Locate the cell with the specified text and output its (x, y) center coordinate. 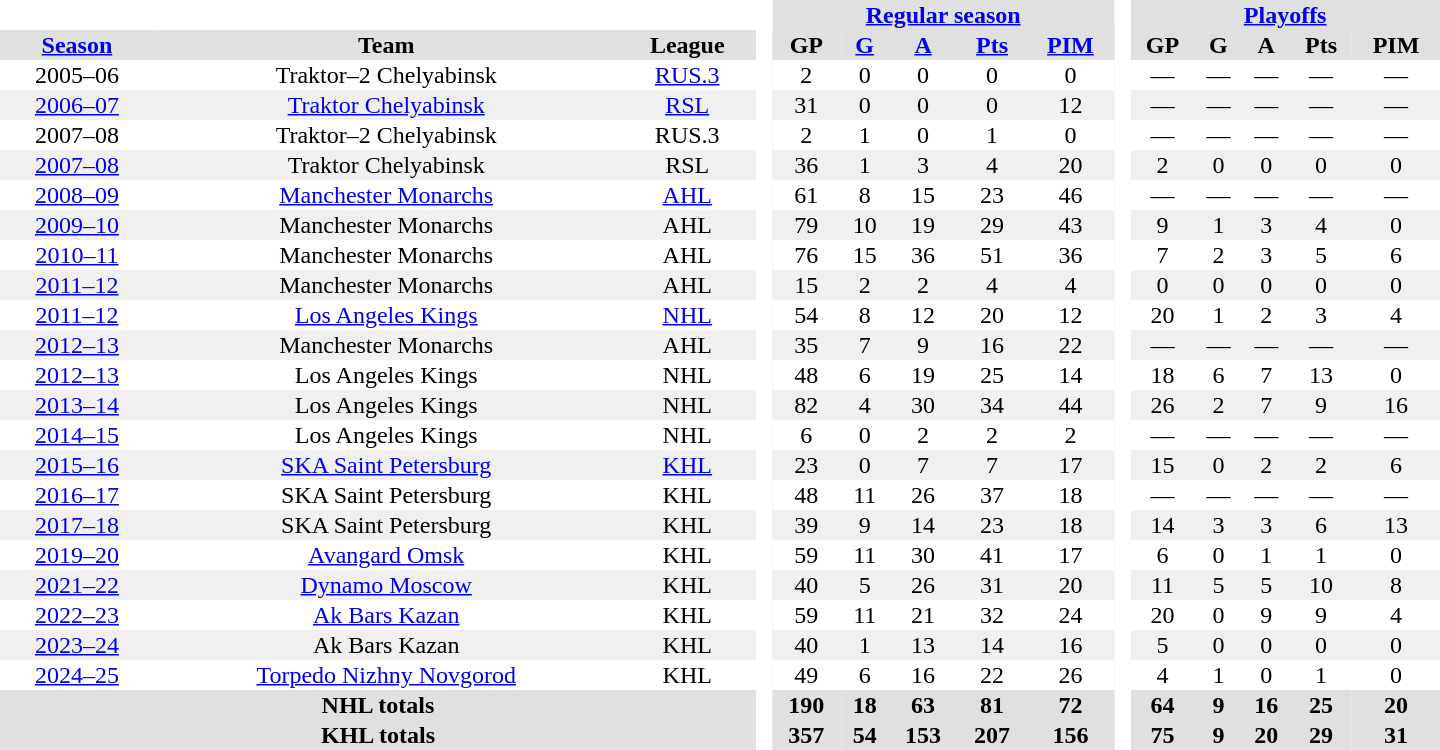
75 (1162, 735)
2015–16 (77, 465)
Dynamo Moscow (386, 585)
2010–11 (77, 255)
41 (992, 555)
61 (806, 195)
79 (806, 225)
81 (992, 705)
37 (992, 495)
2022–23 (77, 615)
Torpedo Nizhny Novgorod (386, 675)
2017–18 (77, 525)
2019–20 (77, 555)
190 (806, 705)
KHL totals (378, 735)
24 (1071, 615)
Regular season (944, 15)
Playoffs (1285, 15)
2013–14 (77, 405)
153 (924, 735)
44 (1071, 405)
63 (924, 705)
Team (386, 45)
NHL totals (378, 705)
39 (806, 525)
357 (806, 735)
82 (806, 405)
207 (992, 735)
Season (77, 45)
League (688, 45)
72 (1071, 705)
32 (992, 615)
21 (924, 615)
2014–15 (77, 435)
46 (1071, 195)
156 (1071, 735)
64 (1162, 705)
2008–09 (77, 195)
2005–06 (77, 75)
2006–07 (77, 105)
35 (806, 345)
2021–22 (77, 585)
51 (992, 255)
2023–24 (77, 645)
43 (1071, 225)
76 (806, 255)
2024–25 (77, 675)
2009–10 (77, 225)
Avangard Omsk (386, 555)
34 (992, 405)
49 (806, 675)
2016–17 (77, 495)
